Search for the cell housing the specified text and yield its (X, Y) center coordinate. 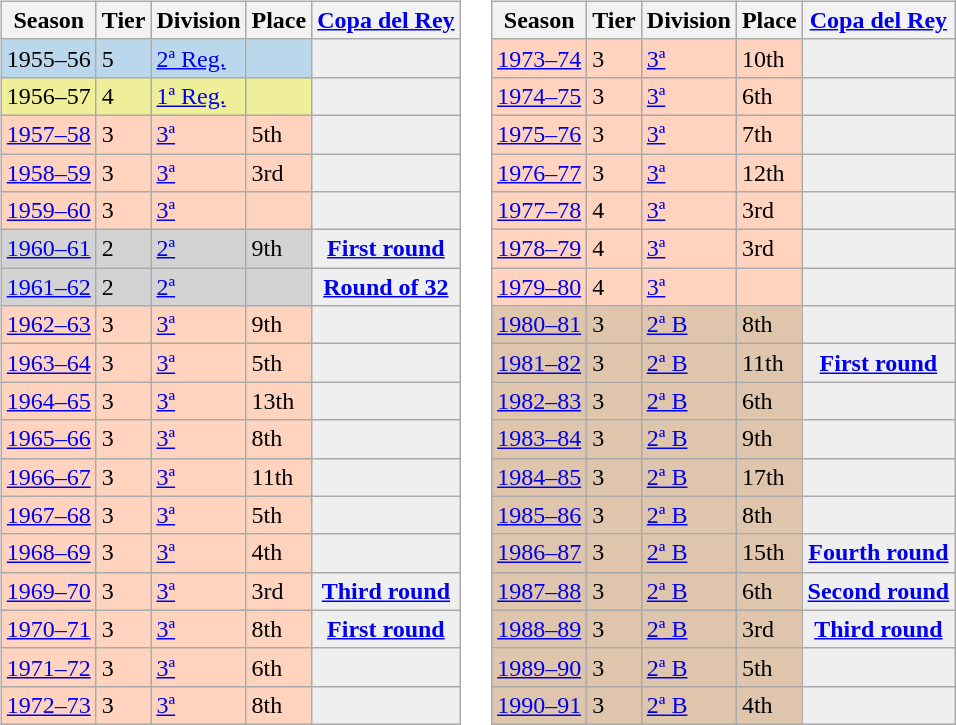
1962–63 (48, 325)
1976–77 (540, 173)
1965–66 (48, 439)
13th (279, 401)
5 (124, 58)
10th (769, 58)
1977–78 (540, 211)
1971–72 (48, 667)
1987–88 (540, 591)
1986–87 (540, 553)
1956–57 (48, 96)
1967–68 (48, 515)
1988–89 (540, 629)
1964–65 (48, 401)
1960–61 (48, 249)
1982–83 (540, 401)
1979–80 (540, 287)
1990–91 (540, 705)
1969–70 (48, 591)
1981–82 (540, 363)
15th (769, 553)
1955–56 (48, 58)
1959–60 (48, 211)
7th (769, 134)
1ª Reg. (198, 96)
1970–71 (48, 629)
1957–58 (48, 134)
1989–90 (540, 667)
1972–73 (48, 705)
12th (769, 173)
1966–67 (48, 477)
1974–75 (540, 96)
1983–84 (540, 439)
1978–79 (540, 249)
17th (769, 477)
1968–69 (48, 553)
1984–85 (540, 477)
1980–81 (540, 325)
Fourth round (878, 553)
1973–74 (540, 58)
Round of 32 (386, 287)
2ª Reg. (198, 58)
1958–59 (48, 173)
1963–64 (48, 363)
1961–62 (48, 287)
1975–76 (540, 134)
1985–86 (540, 515)
Second round (878, 591)
